Output the [X, Y] coordinate of the center of the cell containing the given text.  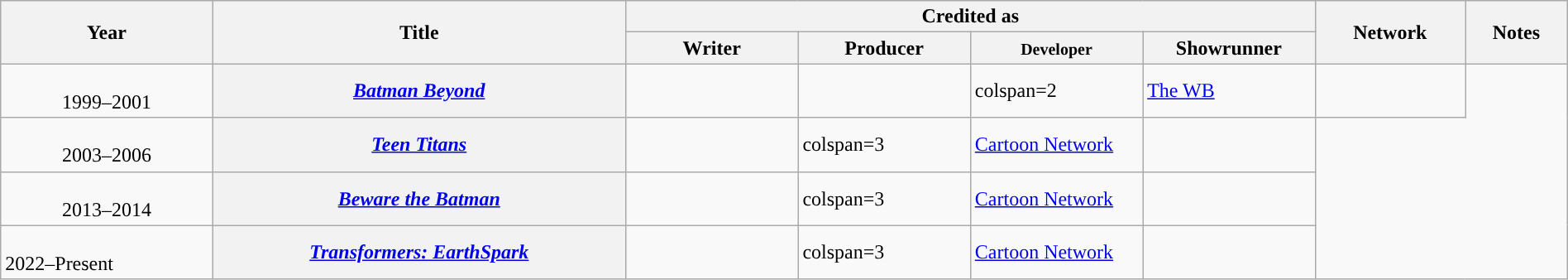
Teen Titans [419, 144]
Batman Beyond [419, 91]
Beware the Batman [419, 199]
The WB [1229, 91]
Notes [1517, 32]
2013–2014 [107, 199]
Network [1390, 32]
Title [419, 32]
2003–2006 [107, 144]
colspan=2 [1056, 91]
Producer [884, 48]
2022–Present [107, 252]
1999–2001 [107, 91]
Credited as [971, 17]
Year [107, 32]
Showrunner [1229, 48]
Writer [712, 48]
Developer [1056, 48]
Transformers: EarthSpark [419, 252]
